For the text-containing cell, return its midpoint in (X, Y) coordinate format. 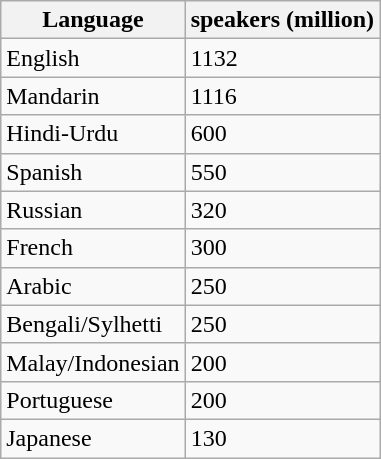
130 (282, 438)
320 (282, 210)
Language (93, 20)
550 (282, 172)
300 (282, 248)
Mandarin (93, 96)
1116 (282, 96)
600 (282, 134)
Russian (93, 210)
speakers (million) (282, 20)
English (93, 58)
Bengali/Sylhetti (93, 324)
Hindi-Urdu (93, 134)
1132 (282, 58)
French (93, 248)
Portuguese (93, 400)
Arabic (93, 286)
Malay/Indonesian (93, 362)
Spanish (93, 172)
Japanese (93, 438)
